Return [x, y] of the center of cell containing provided text 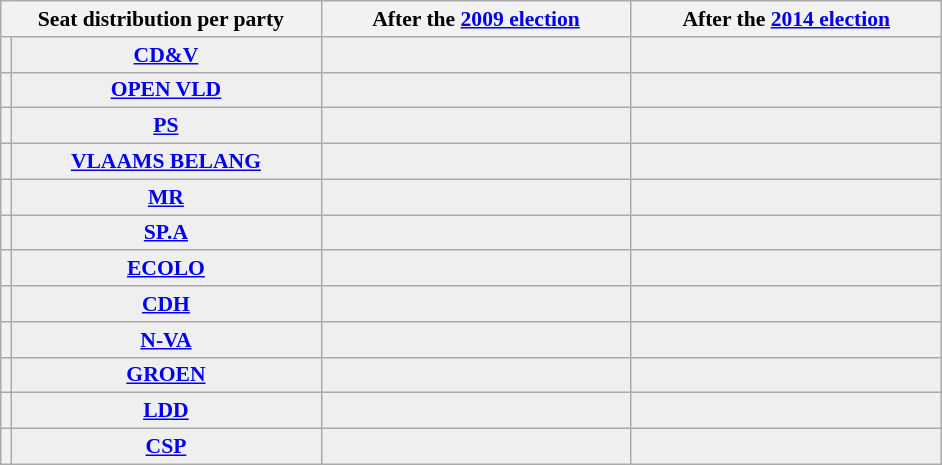
PS [166, 126]
After the 2014 election [786, 19]
After the 2009 election [476, 19]
SP.A [166, 233]
OPEN VLD [166, 90]
CDH [166, 304]
CD&V [166, 55]
Seat distribution per party [161, 19]
GROEN [166, 375]
MR [166, 197]
ECOLO [166, 269]
LDD [166, 411]
VLAAMS BELANG [166, 162]
N-VA [166, 340]
CSP [166, 447]
